Scan for the cell matching the given text and deliver its [x, y] coordinate at center. 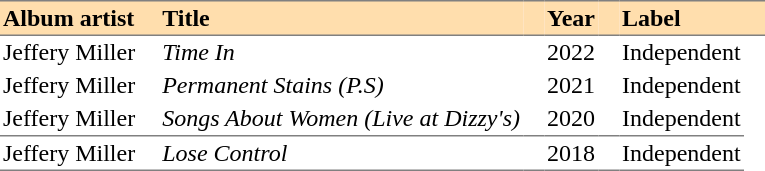
Permanent Stains (P.S) [341, 86]
Lose Control [341, 153]
Songs About Women (Live at Dizzy's) [341, 119]
Time In [341, 52]
2020 [571, 119]
Title [341, 18]
Album artist [69, 18]
2021 [571, 86]
Label [682, 18]
2022 [571, 52]
Year [571, 18]
2018 [571, 153]
